Provide the (X, Y) coordinate of the cell's center where the given text is located.  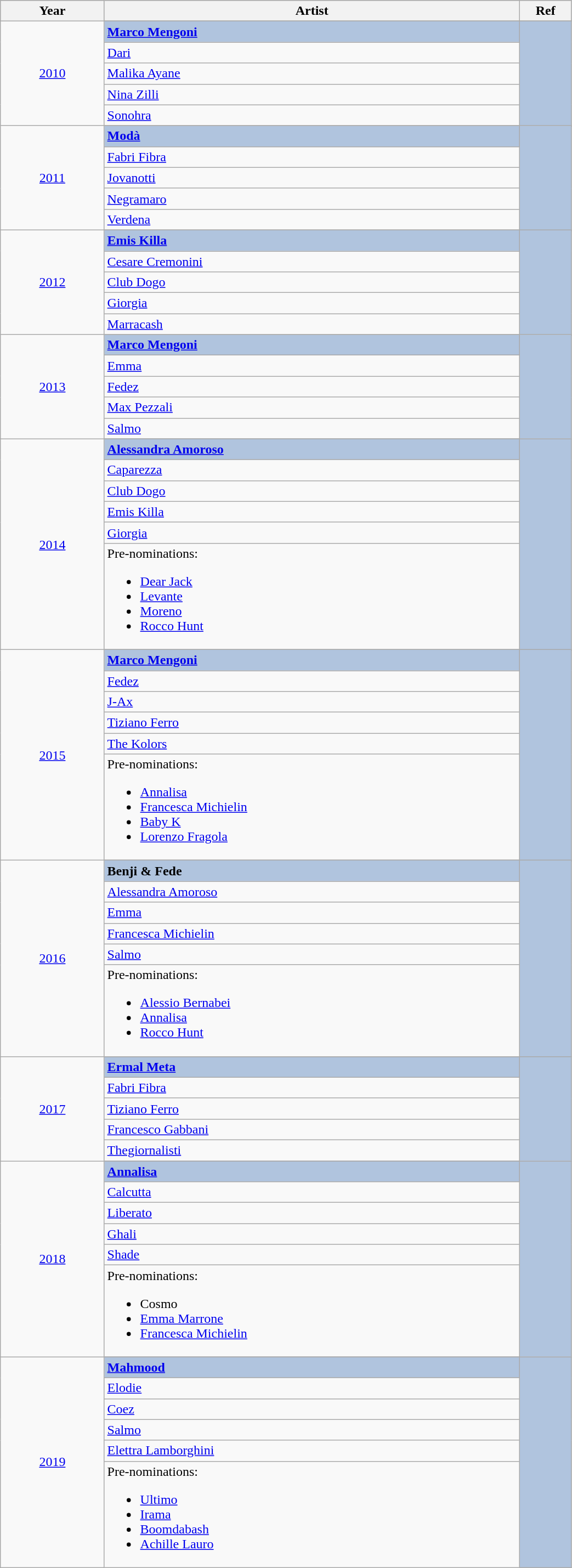
Pre-nominations:AnnalisaFrancesca MichielinBaby KLorenzo Fragola (312, 807)
2013 (53, 387)
2019 (53, 1462)
The Kolors (312, 744)
Mahmood (312, 1367)
Calcutta (312, 1192)
Artist (312, 11)
Verdena (312, 219)
Elodie (312, 1388)
2015 (53, 755)
2016 (53, 959)
Pre-nominations:UltimoIramaBoomdabashAchille Lauro (312, 1514)
Malika Ayane (312, 73)
Pre-nominations:CosmoEmma MarroneFrancesca Michielin (312, 1311)
2012 (53, 282)
2010 (53, 73)
Thegiornalisti (312, 1150)
Ghali (312, 1234)
Ermal Meta (312, 1067)
Jovanotti (312, 178)
Max Pezzali (312, 407)
Pre-nominations:Alessio BernabeiAnnalisaRocco Hunt (312, 1010)
2011 (53, 178)
Coez (312, 1409)
Dari (312, 53)
Elettra Lamborghini (312, 1451)
Francesca Michielin (312, 933)
2017 (53, 1108)
Liberato (312, 1213)
Modà (312, 136)
Shade (312, 1255)
J-Ax (312, 702)
Negramaro (312, 199)
2014 (53, 544)
Year (53, 11)
2018 (53, 1258)
Caparezza (312, 470)
Marracash (312, 324)
Francesco Gabbani (312, 1129)
Ref (545, 11)
Nina Zilli (312, 94)
Pre-nominations:Dear JackLevanteMorenoRocco Hunt (312, 596)
Annalisa (312, 1171)
Cesare Cremonini (312, 262)
Benji & Fede (312, 871)
Sonohra (312, 115)
